Return [x, y] of the center of cell containing provided text 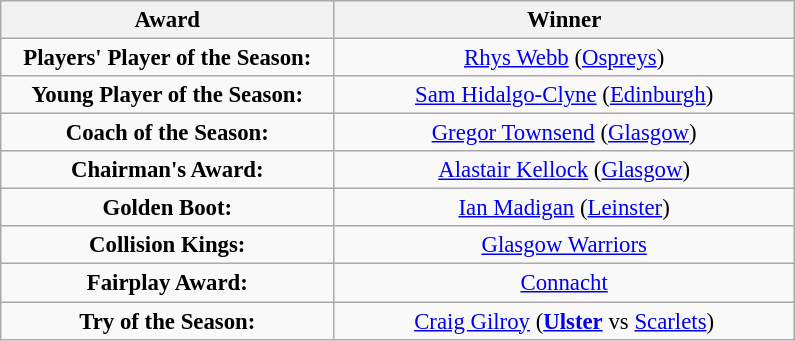
Connacht [564, 283]
Coach of the Season: [168, 133]
Chairman's Award: [168, 170]
Craig Gilroy (Ulster vs Scarlets) [564, 321]
Fairplay Award: [168, 283]
Award [168, 20]
Players' Player of the Season: [168, 58]
Winner [564, 20]
Rhys Webb (Ospreys) [564, 58]
Gregor Townsend (Glasgow) [564, 133]
Glasgow Warriors [564, 245]
Golden Boot: [168, 208]
Collision Kings: [168, 245]
Ian Madigan (Leinster) [564, 208]
Young Player of the Season: [168, 95]
Try of the Season: [168, 321]
Sam Hidalgo-Clyne (Edinburgh) [564, 95]
Alastair Kellock (Glasgow) [564, 170]
